Detect which cell encompasses the target text, then output its [x, y] center coordinate. 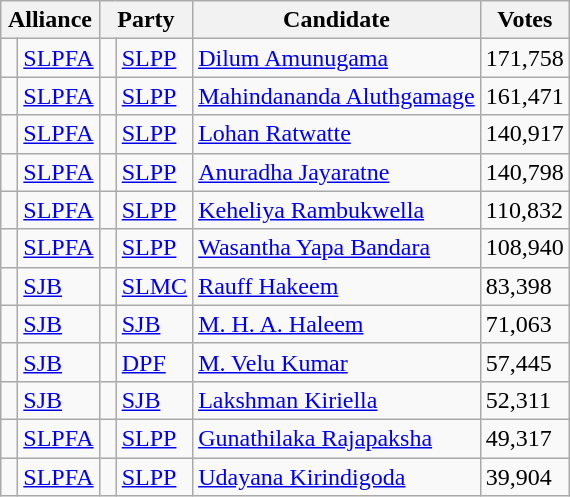
Candidate [337, 20]
M. Velu Kumar [337, 362]
Udayana Kirindigoda [337, 477]
Gunathilaka Rajapaksha [337, 438]
57,445 [524, 362]
140,917 [524, 134]
Dilum Amunugama [337, 58]
52,311 [524, 400]
110,832 [524, 210]
49,317 [524, 438]
Wasantha Yapa Bandara [337, 248]
140,798 [524, 172]
M. H. A. Haleem [337, 324]
171,758 [524, 58]
Party [146, 20]
161,471 [524, 96]
83,398 [524, 286]
Lohan Ratwatte [337, 134]
Keheliya Rambukwella [337, 210]
Alliance [50, 20]
Mahindananda Aluthgamage [337, 96]
39,904 [524, 477]
DPF [154, 362]
Anuradha Jayaratne [337, 172]
SLMC [154, 286]
Lakshman Kiriella [337, 400]
Rauff Hakeem [337, 286]
Votes [524, 20]
71,063 [524, 324]
108,940 [524, 248]
